Detect which cell encompasses the target text, then output its [X, Y] center coordinate. 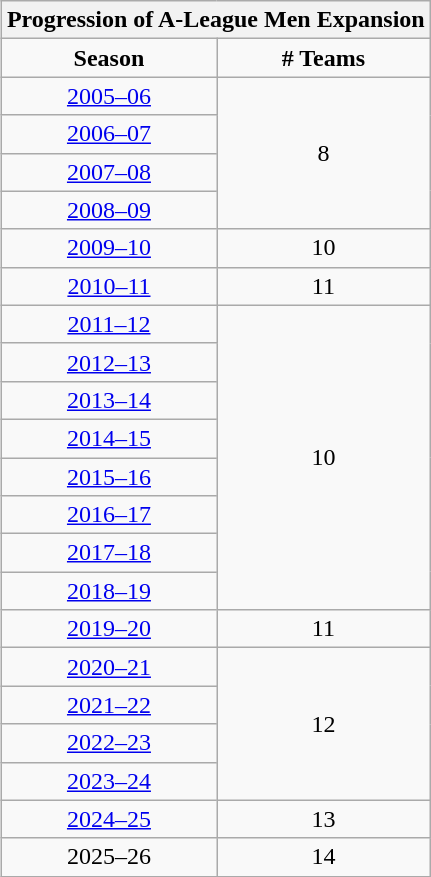
Progression of A-League Men Expansion [216, 20]
12 [324, 724]
2022–23 [108, 743]
Season [108, 58]
2011–12 [108, 324]
2015–16 [108, 477]
2014–15 [108, 438]
# Teams [324, 58]
2016–17 [108, 515]
8 [324, 153]
2008–09 [108, 210]
2006–07 [108, 134]
13 [324, 819]
2025–26 [108, 857]
14 [324, 857]
2021–22 [108, 705]
2012–13 [108, 362]
2024–25 [108, 819]
2017–18 [108, 553]
2007–08 [108, 172]
2019–20 [108, 629]
2009–10 [108, 248]
2005–06 [108, 96]
2010–11 [108, 286]
2023–24 [108, 781]
2020–21 [108, 667]
2013–14 [108, 400]
2018–19 [108, 591]
